Capture the cell that displays the provided text and extract its [X, Y] central coordinate. 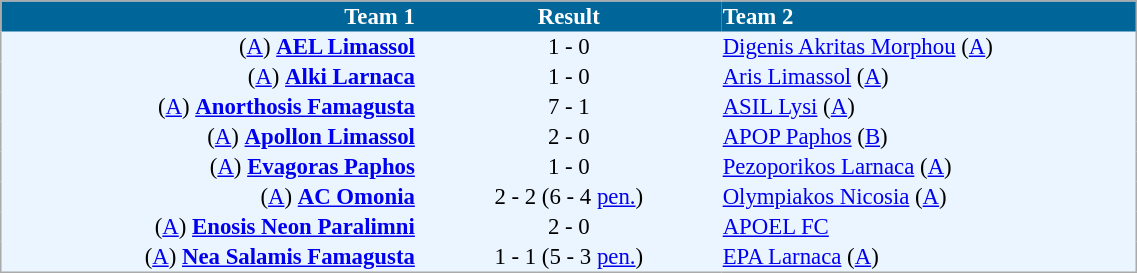
(A) Enosis Neon Paralimni [209, 227]
APOEL FC [929, 227]
Result [568, 16]
APOP Paphos (B) [929, 137]
(A) AEL Limassol [209, 47]
(A) Alki Larnaca [209, 77]
EPA Larnaca (A) [929, 257]
(A) Evagoras Paphos [209, 167]
(A) Apollon Limassol [209, 137]
Digenis Akritas Morphou (A) [929, 47]
Pezoporikos Larnaca (A) [929, 167]
(A) Nea Salamis Famagusta [209, 257]
(A) Anorthosis Famagusta [209, 107]
Aris Limassol (A) [929, 77]
Team 1 [209, 16]
7 - 1 [568, 107]
1 - 1 (5 - 3 pen.) [568, 257]
(A) AC Omonia [209, 197]
ASIL Lysi (A) [929, 107]
2 - 2 (6 - 4 pen.) [568, 197]
Olympiakos Nicosia (A) [929, 197]
Team 2 [929, 16]
